Extract the (X, Y) coordinate from the center of the cell holding the provided text.  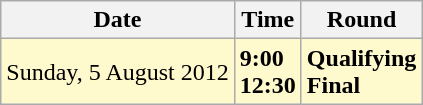
Sunday, 5 August 2012 (118, 72)
Time (268, 20)
Round (361, 20)
9:0012:30 (268, 72)
QualifyingFinal (361, 72)
Date (118, 20)
